Search for the cell housing the specified text and yield its (x, y) center coordinate. 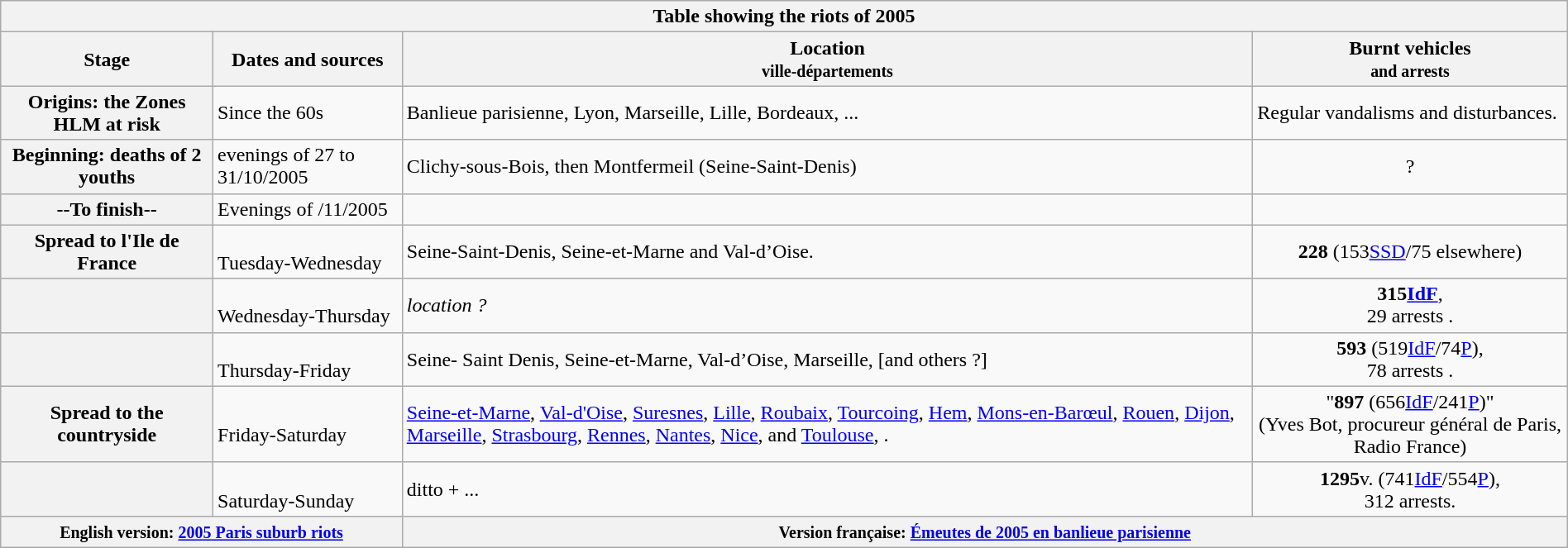
Dates and sources (308, 60)
Stage (108, 60)
228 (153SSD/75 elsewhere) (1411, 251)
Since the 60s (308, 112)
Clichy-sous-Bois, then Montfermeil (Seine-Saint-Denis) (827, 167)
"897 (656IdF/241P)" (Yves Bot, procureur général de Paris, Radio France) (1411, 424)
Version française: Émeutes de 2005 en banlieue parisienne (984, 531)
? (1411, 167)
evenings of 27 to 31/10/2005 (308, 167)
315IdF, 29 arrests . (1411, 306)
Evenings of /11/2005 (308, 209)
Spread to the countryside (108, 424)
Table showing the riots of 2005 (784, 17)
Regular vandalisms and disturbances. (1411, 112)
English version: 2005 Paris suburb riots (202, 531)
Locationville-départements (827, 60)
Saturday-Sunday (308, 489)
1295v. (741IdF/554P), 312 arrests. (1411, 489)
Beginning: deaths of 2 youths (108, 167)
Origins: the Zones HLM at risk (108, 112)
Seine- Saint Denis, Seine-et-Marne, Val-d’Oise, Marseille, [and others ?] (827, 359)
Banlieue parisienne, Lyon, Marseille, Lille, Bordeaux, ... (827, 112)
Thursday-Friday (308, 359)
Burnt vehiclesand arrests (1411, 60)
Seine-Saint-Denis, Seine-et-Marne and Val-d’Oise. (827, 251)
Friday-Saturday (308, 424)
593 (519IdF/74P),78 arrests . (1411, 359)
ditto + ... (827, 489)
Spread to l'Ile de France (108, 251)
--To finish-- (108, 209)
location ? (827, 306)
Tuesday-Wednesday (308, 251)
Wednesday-Thursday (308, 306)
